Scan for the cell matching the given text and deliver its (X, Y) coordinate at center. 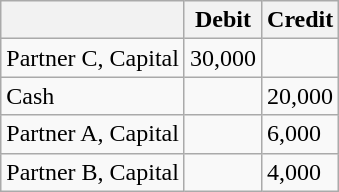
30,000 (222, 58)
6,000 (300, 134)
Partner B, Capital (93, 172)
20,000 (300, 96)
Cash (93, 96)
Credit (300, 20)
Partner C, Capital (93, 58)
Debit (222, 20)
4,000 (300, 172)
Partner A, Capital (93, 134)
